Output the [x, y] coordinate of the center of the cell containing the given text.  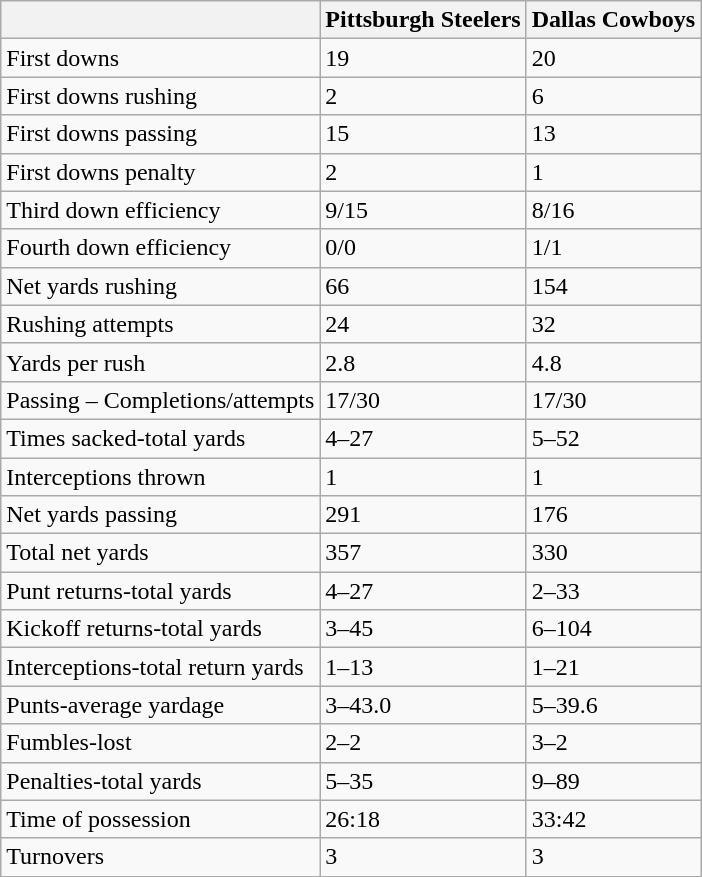
2–2 [423, 743]
9/15 [423, 210]
6–104 [613, 629]
Pittsburgh Steelers [423, 20]
66 [423, 286]
291 [423, 515]
20 [613, 58]
Kickoff returns-total yards [160, 629]
Total net yards [160, 553]
9–89 [613, 781]
1–13 [423, 667]
Rushing attempts [160, 324]
Turnovers [160, 857]
Fumbles-lost [160, 743]
Time of possession [160, 819]
1–21 [613, 667]
26:18 [423, 819]
24 [423, 324]
4.8 [613, 362]
Dallas Cowboys [613, 20]
Fourth down efficiency [160, 248]
33:42 [613, 819]
First downs rushing [160, 96]
3–43.0 [423, 705]
6 [613, 96]
19 [423, 58]
3–45 [423, 629]
15 [423, 134]
Third down efficiency [160, 210]
13 [613, 134]
First downs passing [160, 134]
8/16 [613, 210]
5–35 [423, 781]
32 [613, 324]
Passing – Completions/attempts [160, 400]
Net yards passing [160, 515]
Times sacked-total yards [160, 438]
330 [613, 553]
2–33 [613, 591]
Punts-average yardage [160, 705]
First downs [160, 58]
Interceptions-total return yards [160, 667]
154 [613, 286]
Interceptions thrown [160, 477]
First downs penalty [160, 172]
0/0 [423, 248]
5–39.6 [613, 705]
Net yards rushing [160, 286]
2.8 [423, 362]
357 [423, 553]
3–2 [613, 743]
1/1 [613, 248]
Yards per rush [160, 362]
Penalties-total yards [160, 781]
Punt returns-total yards [160, 591]
5–52 [613, 438]
176 [613, 515]
